Detect which cell encompasses the target text, then output its [X, Y] center coordinate. 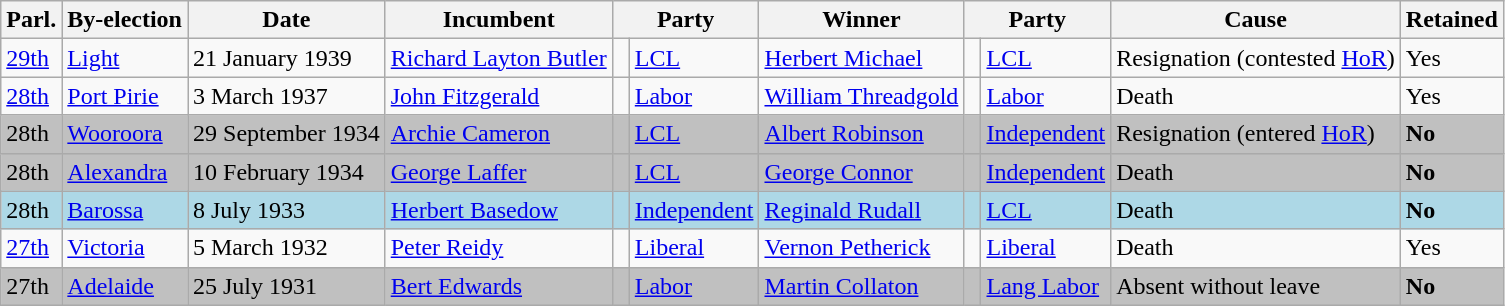
Peter Reidy [498, 248]
George Laffer [498, 172]
Herbert Basedow [498, 210]
Wooroora [125, 134]
George Connor [862, 172]
3 March 1937 [287, 96]
William Threadgold [862, 96]
Bert Edwards [498, 286]
Cause [1256, 20]
Reginald Rudall [862, 210]
Archie Cameron [498, 134]
Martin Collaton [862, 286]
29th [32, 58]
5 March 1932 [287, 248]
Retained [1452, 20]
Alexandra [125, 172]
Parl. [32, 20]
Albert Robinson [862, 134]
8 July 1933 [287, 210]
Herbert Michael [862, 58]
25 July 1931 [287, 286]
Vernon Petherick [862, 248]
Resignation (contested HoR) [1256, 58]
John Fitzgerald [498, 96]
Adelaide [125, 286]
29 September 1934 [287, 134]
Resignation (entered HoR) [1256, 134]
Richard Layton Butler [498, 58]
21 January 1939 [287, 58]
Incumbent [498, 20]
Winner [862, 20]
Absent without leave [1256, 286]
Barossa [125, 210]
Victoria [125, 248]
Port Pirie [125, 96]
Lang Labor [1046, 286]
By-election [125, 20]
Light [125, 58]
10 February 1934 [287, 172]
Date [287, 20]
